Output the [x, y] coordinate of the center of the cell containing the given text.  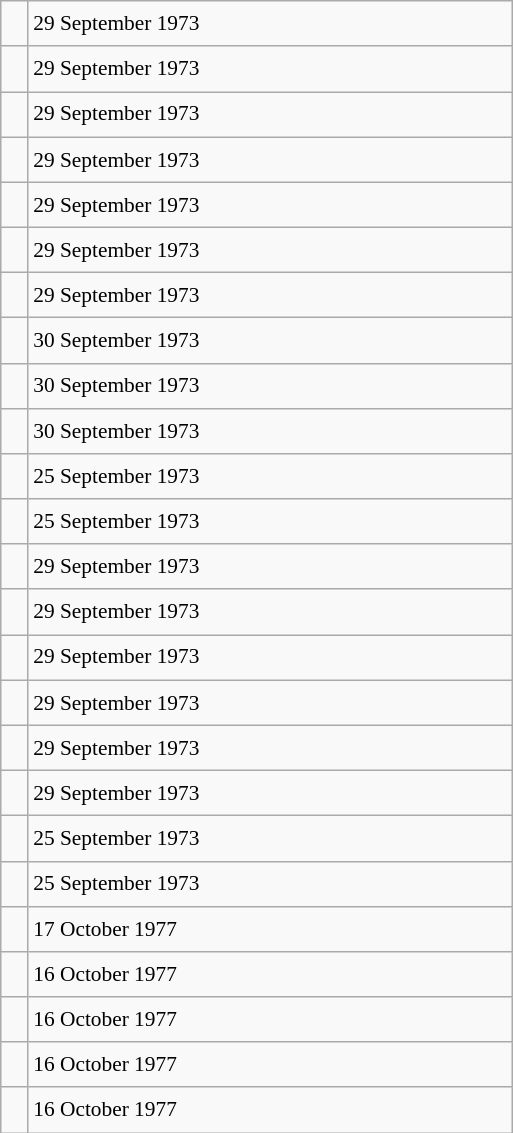
17 October 1977 [270, 928]
